Output the (X, Y) coordinate of the center of the cell containing the given text.  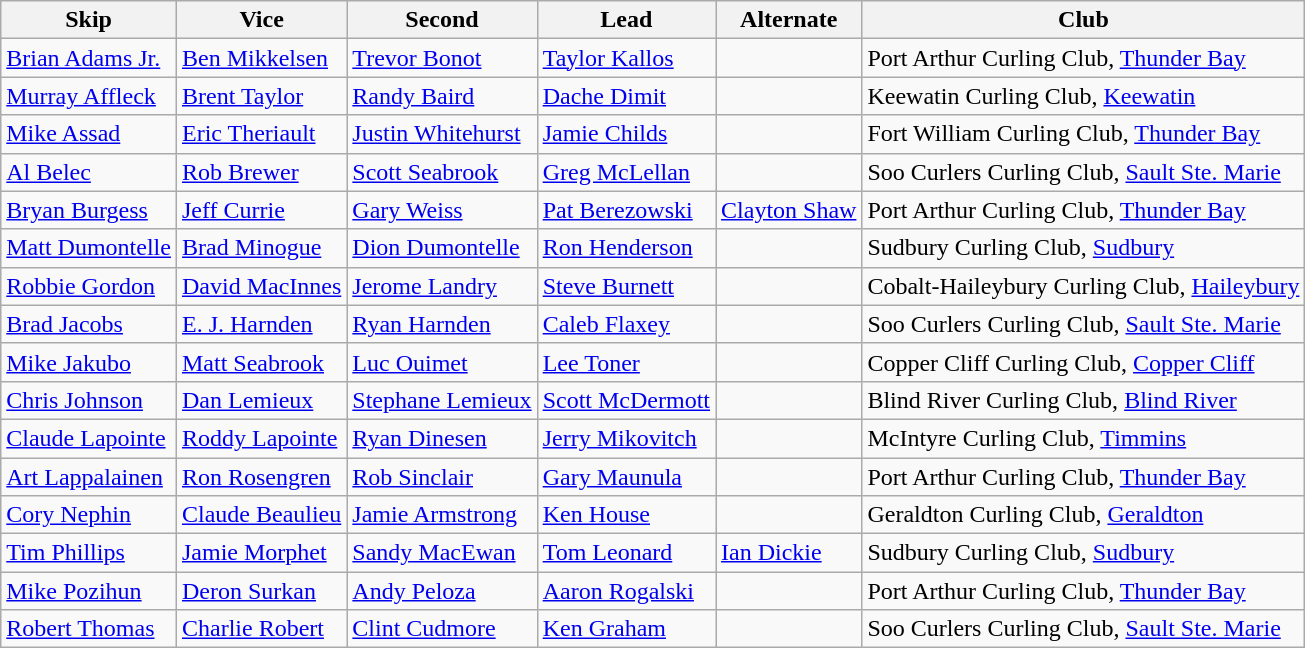
Blind River Curling Club, Blind River (1084, 400)
Greg McLellan (626, 172)
Robbie Gordon (89, 286)
Club (1084, 20)
Jamie Morphet (261, 553)
Rob Sinclair (442, 477)
Bryan Burgess (89, 210)
Dion Dumontelle (442, 248)
Matt Dumontelle (89, 248)
Cobalt-Haileybury Curling Club, Haileybury (1084, 286)
Clint Cudmore (442, 629)
Caleb Flaxey (626, 324)
Ron Henderson (626, 248)
Randy Baird (442, 96)
Vice (261, 20)
Clayton Shaw (789, 210)
Andy Peloza (442, 591)
Alternate (789, 20)
Stephane Lemieux (442, 400)
Claude Lapointe (89, 438)
Al Belec (89, 172)
Geraldton Curling Club, Geraldton (1084, 515)
Brad Minogue (261, 248)
Copper Cliff Curling Club, Copper Cliff (1084, 362)
Mike Assad (89, 134)
Trevor Bonot (442, 58)
Fort William Curling Club, Thunder Bay (1084, 134)
McIntyre Curling Club, Timmins (1084, 438)
Brent Taylor (261, 96)
Dan Lemieux (261, 400)
Roddy Lapointe (261, 438)
Cory Nephin (89, 515)
Dache Dimit (626, 96)
Deron Surkan (261, 591)
Taylor Kallos (626, 58)
E. J. Harnden (261, 324)
Matt Seabrook (261, 362)
Rob Brewer (261, 172)
Aaron Rogalski (626, 591)
Jerry Mikovitch (626, 438)
Mike Pozihun (89, 591)
Jeff Currie (261, 210)
Ian Dickie (789, 553)
Lee Toner (626, 362)
Ben Mikkelsen (261, 58)
Second (442, 20)
Jerome Landry (442, 286)
Skip (89, 20)
Tom Leonard (626, 553)
Murray Affleck (89, 96)
Charlie Robert (261, 629)
Scott McDermott (626, 400)
Ryan Harnden (442, 324)
Robert Thomas (89, 629)
Steve Burnett (626, 286)
Brian Adams Jr. (89, 58)
Mike Jakubo (89, 362)
Lead (626, 20)
Chris Johnson (89, 400)
Jamie Armstrong (442, 515)
Gary Weiss (442, 210)
Jamie Childs (626, 134)
Keewatin Curling Club, Keewatin (1084, 96)
Ryan Dinesen (442, 438)
Brad Jacobs (89, 324)
Tim Phillips (89, 553)
Luc Ouimet (442, 362)
Ken House (626, 515)
Gary Maunula (626, 477)
Claude Beaulieu (261, 515)
Ken Graham (626, 629)
Ron Rosengren (261, 477)
David MacInnes (261, 286)
Justin Whitehurst (442, 134)
Eric Theriault (261, 134)
Pat Berezowski (626, 210)
Sandy MacEwan (442, 553)
Art Lappalainen (89, 477)
Scott Seabrook (442, 172)
